Search for the cell housing the specified text and yield its (x, y) center coordinate. 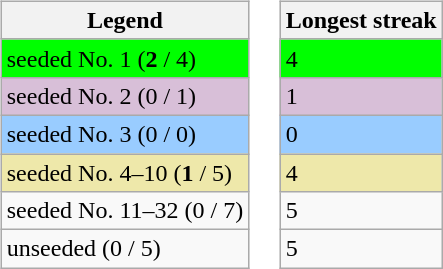
seeded No. 4–10 (1 / 5) (124, 173)
Longest streak (361, 20)
1 (361, 96)
seeded No. 11–32 (0 / 7) (124, 211)
Legend (124, 20)
seeded No. 2 (0 / 1) (124, 96)
unseeded (0 / 5) (124, 249)
seeded No. 1 (2 / 4) (124, 58)
seeded No. 3 (0 / 0) (124, 134)
0 (361, 134)
